Scan for the cell matching the given text and deliver its [X, Y] coordinate at center. 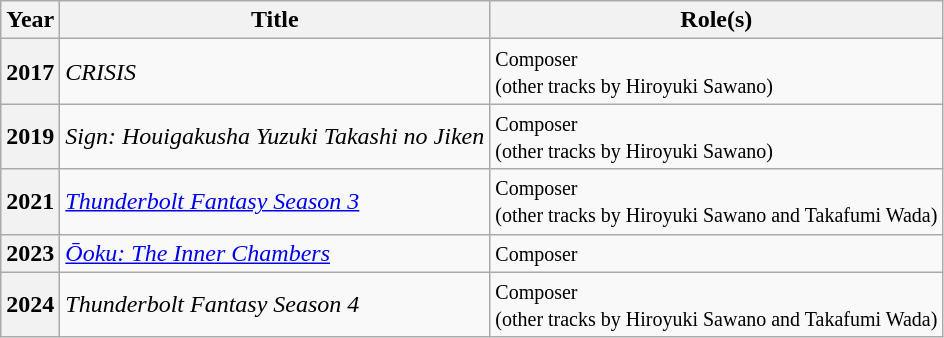
Sign: Houigakusha Yuzuki Takashi no Jiken [275, 136]
2024 [30, 304]
2017 [30, 72]
Title [275, 20]
Composer [716, 253]
Thunderbolt Fantasy Season 4 [275, 304]
Thunderbolt Fantasy Season 3 [275, 202]
Ōoku: The Inner Chambers [275, 253]
2019 [30, 136]
2021 [30, 202]
Role(s) [716, 20]
CRISIS [275, 72]
Year [30, 20]
2023 [30, 253]
